Locate the cell with the specified text and output its [x, y] center coordinate. 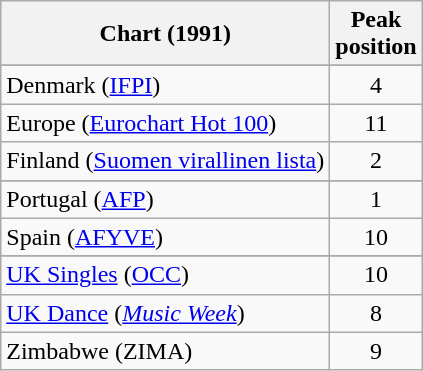
9 [376, 351]
Portugal (AFP) [166, 199]
UK Singles (OCC) [166, 275]
UK Dance (Music Week) [166, 313]
Peakposition [376, 34]
4 [376, 85]
Denmark (IFPI) [166, 85]
8 [376, 313]
Chart (1991) [166, 34]
1 [376, 199]
2 [376, 161]
Spain (AFYVE) [166, 237]
Europe (Eurochart Hot 100) [166, 123]
Finland (Suomen virallinen lista) [166, 161]
Zimbabwe (ZIMA) [166, 351]
11 [376, 123]
